Identify which cell holds the provided text, then report its [X, Y] central coordinate. 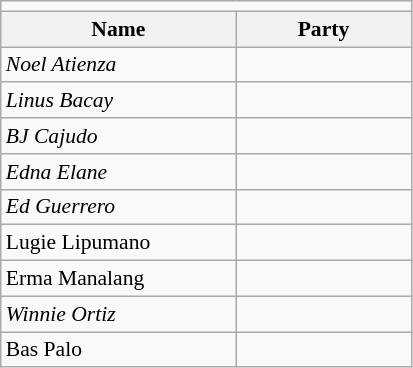
Noel Atienza [118, 65]
Lugie Lipumano [118, 243]
Party [324, 29]
Bas Palo [118, 350]
Edna Elane [118, 172]
Ed Guerrero [118, 207]
Linus Bacay [118, 101]
Name [118, 29]
Erma Manalang [118, 279]
Winnie Ortiz [118, 314]
BJ Cajudo [118, 136]
